Identify which cell holds the provided text, then report its (x, y) central coordinate. 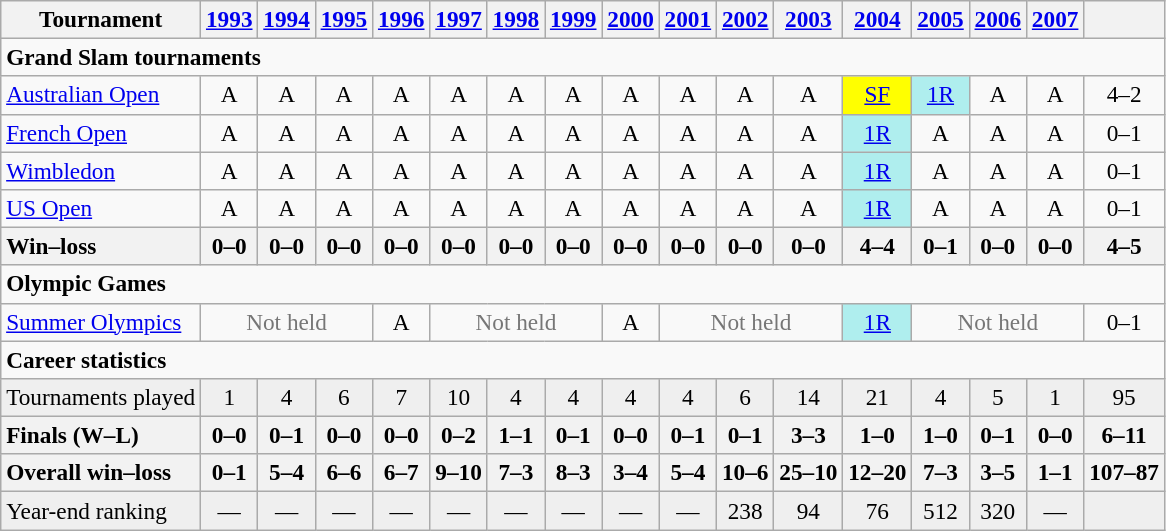
Olympic Games (583, 284)
4–2 (1124, 95)
6–7 (402, 473)
2002 (746, 19)
1996 (402, 19)
21 (878, 397)
4–4 (878, 246)
6–6 (344, 473)
25–10 (808, 473)
French Open (101, 133)
238 (746, 510)
1994 (286, 19)
8–3 (574, 473)
3–3 (808, 435)
2003 (808, 19)
95 (1124, 397)
Career statistics (583, 359)
94 (808, 510)
Summer Olympics (101, 322)
10 (458, 397)
9–10 (458, 473)
3–5 (998, 473)
2001 (688, 19)
4–5 (1124, 246)
10–6 (746, 473)
1995 (344, 19)
512 (940, 510)
6–11 (1124, 435)
0–2 (458, 435)
320 (998, 510)
2000 (630, 19)
3–4 (630, 473)
Tournament (101, 19)
2005 (940, 19)
2007 (1054, 19)
2004 (878, 19)
Grand Slam tournaments (583, 57)
1993 (230, 19)
76 (878, 510)
Win–loss (101, 246)
5 (998, 397)
Finals (W–L) (101, 435)
1997 (458, 19)
7 (402, 397)
1998 (516, 19)
2006 (998, 19)
14 (808, 397)
Year-end ranking (101, 510)
107–87 (1124, 473)
Australian Open (101, 95)
US Open (101, 208)
Overall win–loss (101, 473)
12–20 (878, 473)
Wimbledon (101, 170)
1999 (574, 19)
Tournaments played (101, 397)
SF (878, 95)
